Locate the cell with the specified text and output its [x, y] center coordinate. 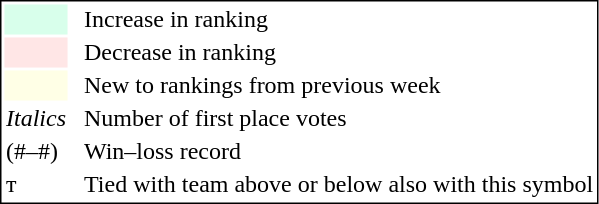
(#–#) [36, 151]
Tied with team above or below also with this symbol [338, 185]
Increase in ranking [338, 19]
т [36, 185]
Number of first place votes [338, 119]
Italics [36, 119]
Win–loss record [338, 151]
New to rankings from previous week [338, 85]
Decrease in ranking [338, 53]
